Scan for the cell matching the given text and deliver its [X, Y] coordinate at center. 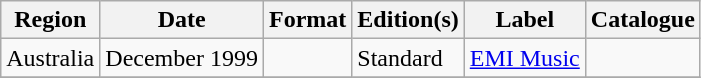
Label [524, 20]
Catalogue [642, 20]
Date [182, 20]
Format [307, 20]
December 1999 [182, 58]
Australia [50, 58]
Edition(s) [408, 20]
Standard [408, 58]
EMI Music [524, 58]
Region [50, 20]
